Return the (X, Y) coordinate for the center point of the cell that contains the specified text.  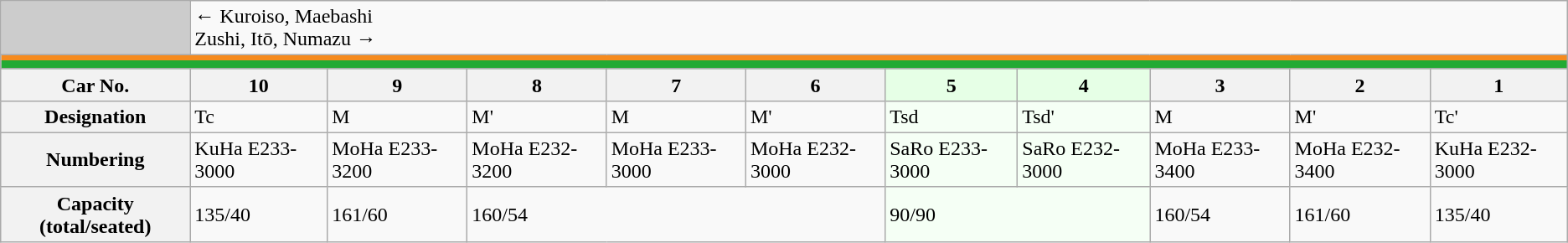
10 (259, 85)
6 (815, 85)
← Kuroiso, MaebashiZushi, Itō, Numazu → (879, 28)
3 (1220, 85)
9 (397, 85)
Tsd' (1084, 116)
8 (537, 85)
KuHa E232-3000 (1498, 159)
Car No. (95, 85)
2 (1360, 85)
MoHa E233-3000 (676, 159)
Numbering (95, 159)
4 (1084, 85)
MoHa E233-3400 (1220, 159)
MoHa E232-3000 (815, 159)
Tc' (1498, 116)
KuHa E233-3000 (259, 159)
7 (676, 85)
Tc (259, 116)
MoHa E232-3400 (1360, 159)
SaRo E233-3000 (952, 159)
MoHa E233-3200 (397, 159)
90/90 (1018, 215)
1 (1498, 85)
5 (952, 85)
Tsd (952, 116)
SaRo E232-3000 (1084, 159)
Capacity (total/seated) (95, 215)
MoHa E232-3200 (537, 159)
Designation (95, 116)
